Return the [X, Y] coordinate for the center point of the cell that contains the specified text.  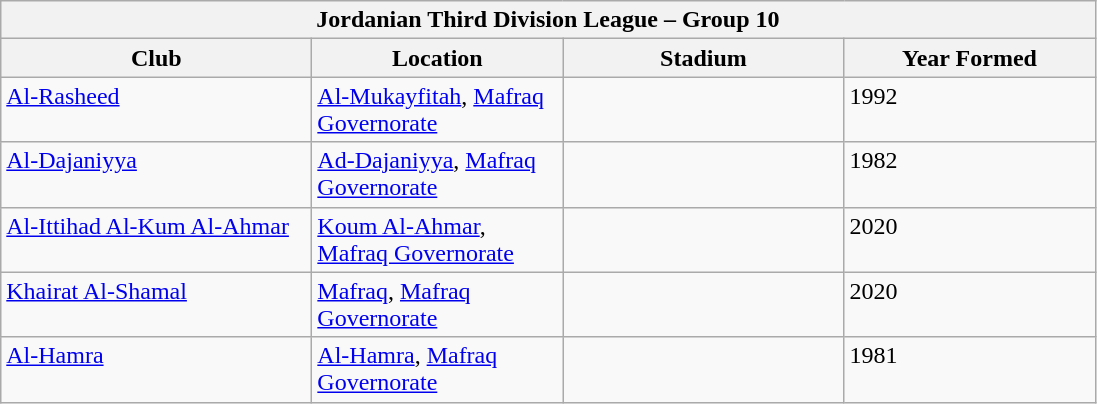
Jordanian Third Division League – Group 10 [548, 20]
Al-Hamra, Mafraq Governorate [438, 370]
1992 [970, 110]
Al-Dajaniyya [156, 174]
Al-Mukayfitah, Mafraq Governorate [438, 110]
Stadium [704, 58]
Mafraq, Mafraq Governorate [438, 304]
Location [438, 58]
Year Formed [970, 58]
Ad-Dajaniyya, Mafraq Governorate [438, 174]
Al-Rasheed [156, 110]
Club [156, 58]
1982 [970, 174]
Al-Hamra [156, 370]
Khairat Al-Shamal [156, 304]
Al-Ittihad Al-Kum Al-Ahmar [156, 240]
1981 [970, 370]
Koum Al-Ahmar, Mafraq Governorate [438, 240]
